Scan for the cell matching the given text and deliver its (x, y) coordinate at center. 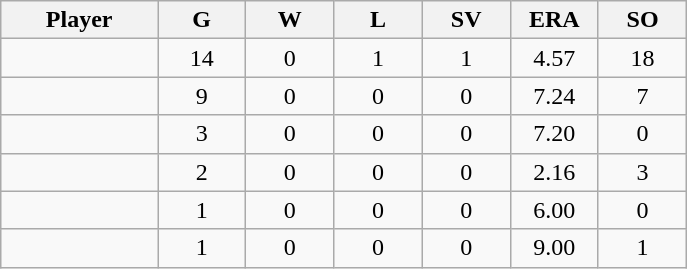
SV (466, 20)
9 (202, 96)
7.20 (554, 134)
7.24 (554, 96)
2 (202, 172)
Player (80, 20)
14 (202, 58)
2.16 (554, 172)
G (202, 20)
7 (642, 96)
4.57 (554, 58)
L (378, 20)
6.00 (554, 210)
9.00 (554, 248)
W (290, 20)
SO (642, 20)
ERA (554, 20)
18 (642, 58)
